Extract the (X, Y) coordinate from the center of the cell holding the provided text.  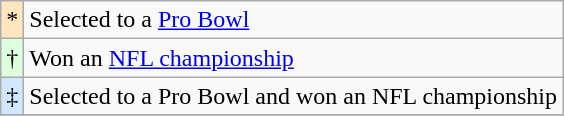
Selected to a Pro Bowl (294, 20)
‡ (12, 96)
* (12, 20)
† (12, 58)
Won an NFL championship (294, 58)
Selected to a Pro Bowl and won an NFL championship (294, 96)
